From the cell containing the given text, extract its center point as (x, y) coordinate. 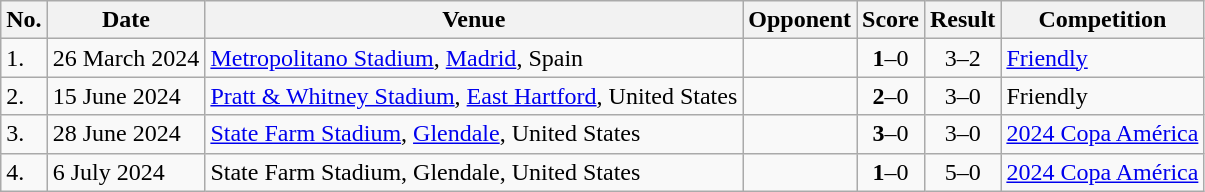
6 July 2024 (126, 172)
Metropolitano Stadium, Madrid, Spain (474, 58)
Venue (474, 20)
No. (24, 20)
28 June 2024 (126, 134)
2. (24, 96)
Date (126, 20)
Opponent (800, 20)
1. (24, 58)
Score (891, 20)
Competition (1102, 20)
Result (962, 20)
3–2 (962, 58)
4. (24, 172)
Pratt & Whitney Stadium, East Hartford, United States (474, 96)
26 March 2024 (126, 58)
3. (24, 134)
5–0 (962, 172)
2–0 (891, 96)
15 June 2024 (126, 96)
